Search for the cell housing the specified text and yield its (X, Y) center coordinate. 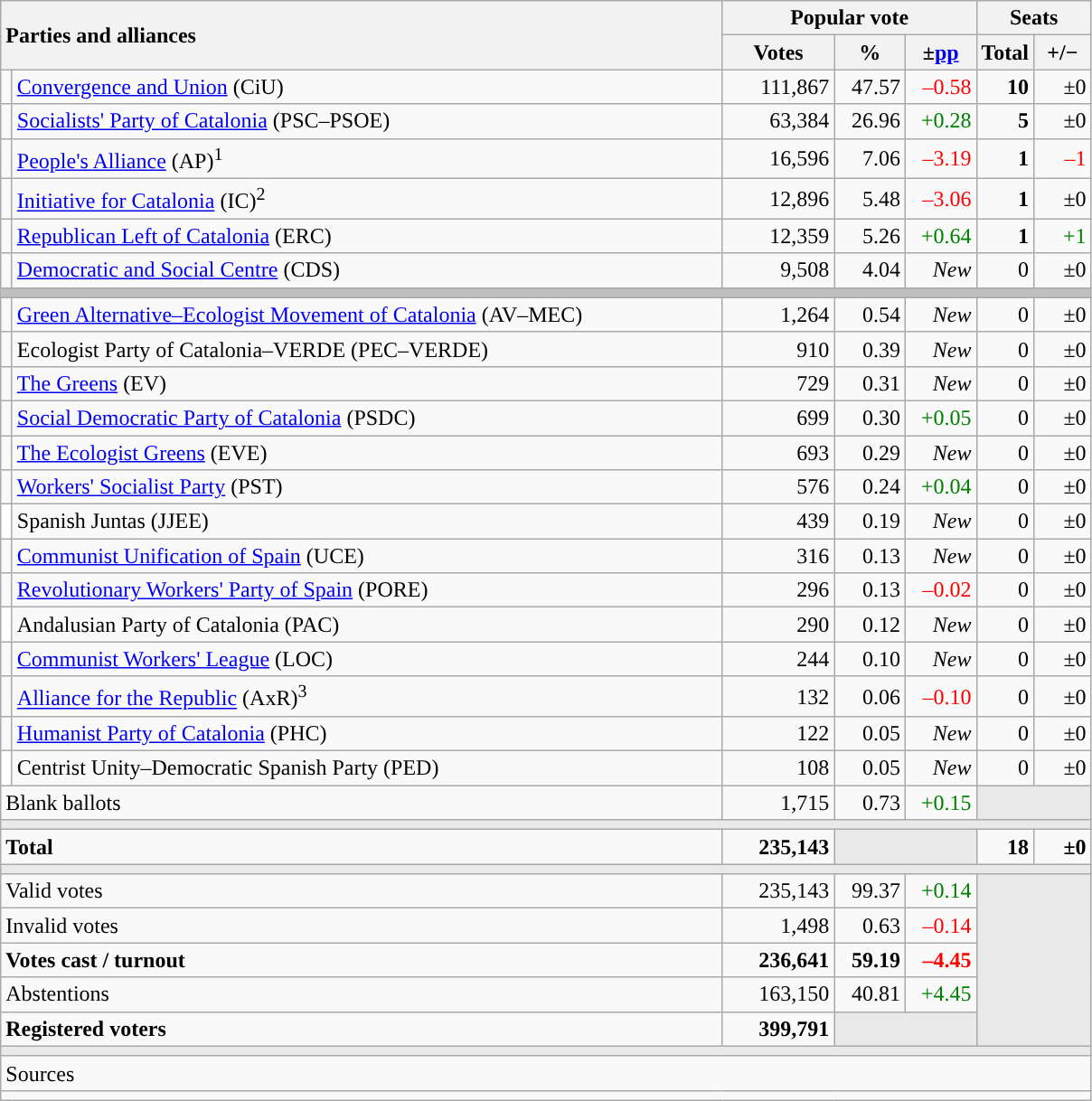
132 (778, 696)
0.12 (870, 625)
5.48 (870, 199)
699 (778, 418)
The Ecologist Greens (EVE) (367, 453)
5.26 (870, 236)
+4.45 (940, 994)
+0.14 (940, 891)
Blank ballots (362, 803)
Initiative for Catalonia (IC)2 (367, 199)
0.10 (870, 659)
10 (1005, 87)
0.24 (870, 487)
910 (778, 349)
+0.05 (940, 418)
290 (778, 625)
1,715 (778, 803)
Democratic and Social Centre (CDS) (367, 270)
+0.04 (940, 487)
0.63 (870, 926)
+0.15 (940, 803)
People's Alliance (AP)1 (367, 159)
4.04 (870, 270)
244 (778, 659)
Votes cast / turnout (362, 960)
Registered voters (362, 1029)
Republican Left of Catalonia (ERC) (367, 236)
0.73 (870, 803)
Seats (1034, 18)
Votes (778, 52)
Andalusian Party of Catalonia (PAC) (367, 625)
+0.64 (940, 236)
18 (1005, 847)
576 (778, 487)
The Greens (EV) (367, 383)
693 (778, 453)
Popular vote (850, 18)
Sources (546, 1073)
0.54 (870, 315)
1,264 (778, 315)
399,791 (778, 1029)
Valid votes (362, 891)
+/− (1063, 52)
26.96 (870, 121)
Socialists' Party of Catalonia (PSC–PSOE) (367, 121)
40.81 (870, 994)
–4.45 (940, 960)
729 (778, 383)
47.57 (870, 87)
+0.28 (940, 121)
16,596 (778, 159)
0.06 (870, 696)
–1 (1063, 159)
7.06 (870, 159)
0.29 (870, 453)
–0.10 (940, 696)
316 (778, 556)
Social Democratic Party of Catalonia (PSDC) (367, 418)
–0.58 (940, 87)
–0.14 (940, 926)
Communist Unification of Spain (UCE) (367, 556)
5 (1005, 121)
–0.02 (940, 590)
Centrist Unity–Democratic Spanish Party (PED) (367, 768)
99.37 (870, 891)
0.19 (870, 522)
439 (778, 522)
236,641 (778, 960)
1,498 (778, 926)
63,384 (778, 121)
0.30 (870, 418)
Communist Workers' League (LOC) (367, 659)
163,150 (778, 994)
0.39 (870, 349)
Parties and alliances (362, 35)
–3.06 (940, 199)
122 (778, 734)
Workers' Socialist Party (PST) (367, 487)
–3.19 (940, 159)
0.31 (870, 383)
Revolutionary Workers' Party of Spain (PORE) (367, 590)
59.19 (870, 960)
12,896 (778, 199)
Ecologist Party of Catalonia–VERDE (PEC–VERDE) (367, 349)
Spanish Juntas (JJEE) (367, 522)
Convergence and Union (CiU) (367, 87)
% (870, 52)
Humanist Party of Catalonia (PHC) (367, 734)
Green Alternative–Ecologist Movement of Catalonia (AV–MEC) (367, 315)
111,867 (778, 87)
±pp (940, 52)
Invalid votes (362, 926)
108 (778, 768)
9,508 (778, 270)
Abstentions (362, 994)
296 (778, 590)
12,359 (778, 236)
+1 (1063, 236)
Alliance for the Republic (AxR)3 (367, 696)
